Scan for the cell matching the given text and deliver its (x, y) coordinate at center. 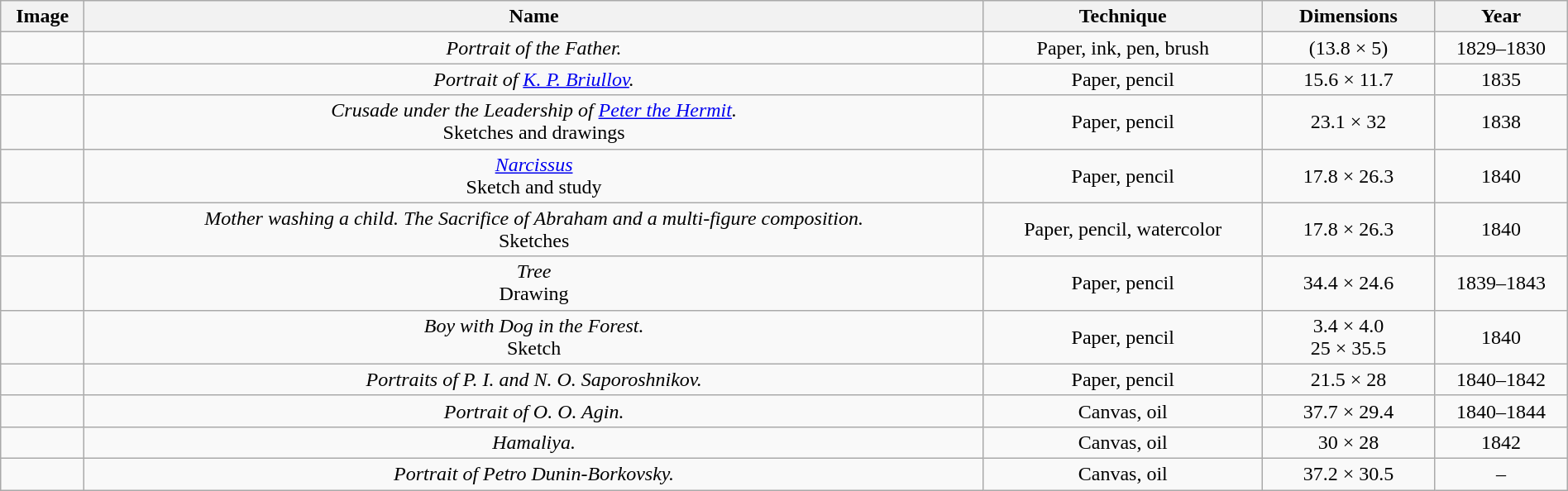
Boy with Dog in the Forest. Sketch (534, 337)
21.5 × 28 (1348, 379)
Portrait of K. P. Briullov. (534, 79)
(13.8 × 5) (1348, 48)
Narcissus Sketch and study (534, 175)
Paper, ink, pen, brush (1123, 48)
1842 (1501, 442)
Crusade under the Leadership of Peter the Hermit. Sketches and drawings (534, 122)
Paper, pencil, watercolor (1123, 230)
Hamaliya. (534, 442)
1835 (1501, 79)
Portrait of the Father. (534, 48)
37.2 × 30.5 (1348, 474)
Tree Drawing (534, 283)
Technique (1123, 17)
Portraits of P. I. and N. O. Saporoshnikov. (534, 379)
Dimensions (1348, 17)
3.4 × 4.0 25 × 35.5 (1348, 337)
23.1 × 32 (1348, 122)
– (1501, 474)
Portrait of O. O. Agin. (534, 411)
1839–1843 (1501, 283)
30 × 28 (1348, 442)
34.4 × 24.6 (1348, 283)
1840–1842 (1501, 379)
37.7 × 29.4 (1348, 411)
1829–1830 (1501, 48)
Mother washing a child. The Sacrifice of Abraham and a multi-figure composition. Sketches (534, 230)
15.6 × 11.7 (1348, 79)
1840–1844 (1501, 411)
Name (534, 17)
Year (1501, 17)
Portrait of Petro Dunin-Borkovsky. (534, 474)
Image (43, 17)
1838 (1501, 122)
